Extract the [X, Y] coordinate from the center of the cell holding the provided text.  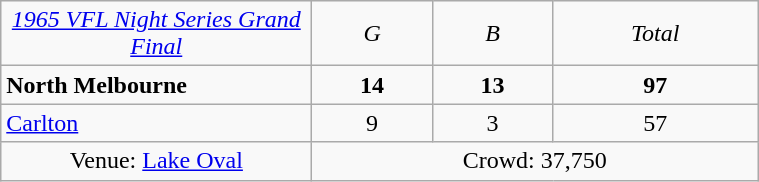
13 [492, 85]
B [492, 34]
North Melbourne [156, 85]
Carlton [156, 123]
3 [492, 123]
Venue: Lake Oval [156, 161]
1965 VFL Night Series Grand Final [156, 34]
G [372, 34]
14 [372, 85]
97 [656, 85]
Total [656, 34]
9 [372, 123]
Crowd: 37,750 [535, 161]
57 [656, 123]
